Identify which cell holds the provided text, then report its (X, Y) central coordinate. 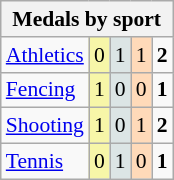
Tennis (45, 162)
Medals by sport (87, 19)
Athletics (45, 55)
Fencing (45, 90)
Shooting (45, 126)
